Locate the cell with the specified text and output its [x, y] center coordinate. 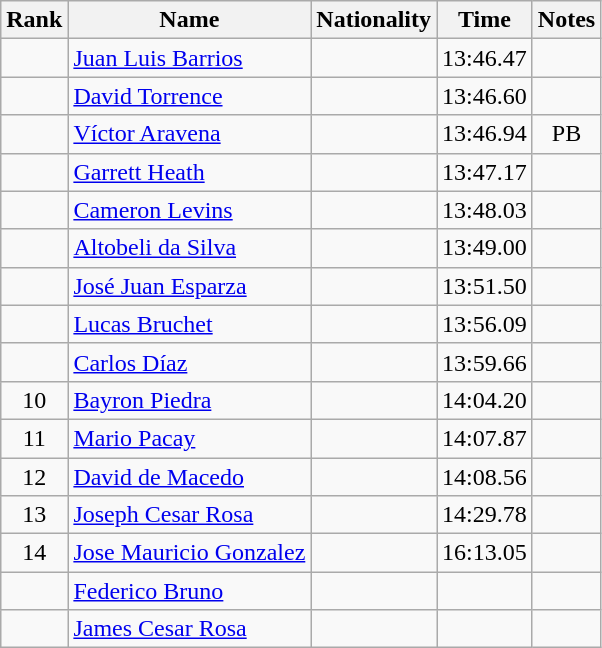
Name [190, 20]
PB [566, 134]
Time [485, 20]
14:29.78 [485, 515]
13:59.66 [485, 362]
14:07.87 [485, 438]
David de Macedo [190, 477]
Joseph Cesar Rosa [190, 515]
14:08.56 [485, 477]
Jose Mauricio Gonzalez [190, 553]
10 [34, 400]
Lucas Bruchet [190, 324]
13 [34, 515]
16:13.05 [485, 553]
13:46.94 [485, 134]
Cameron Levins [190, 210]
14:04.20 [485, 400]
13:51.50 [485, 286]
Rank [34, 20]
Garrett Heath [190, 172]
Bayron Piedra [190, 400]
13:48.03 [485, 210]
11 [34, 438]
Federico Bruno [190, 591]
Carlos Díaz [190, 362]
Altobeli da Silva [190, 248]
13:47.17 [485, 172]
Notes [566, 20]
Juan Luis Barrios [190, 58]
Mario Pacay [190, 438]
13:46.47 [485, 58]
13:56.09 [485, 324]
12 [34, 477]
Víctor Aravena [190, 134]
14 [34, 553]
José Juan Esparza [190, 286]
Nationality [374, 20]
James Cesar Rosa [190, 629]
13:49.00 [485, 248]
David Torrence [190, 96]
13:46.60 [485, 96]
